Scan for the cell matching the given text and deliver its (x, y) coordinate at center. 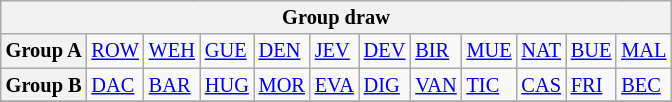
Group draw (336, 17)
DEV (385, 51)
EVA (334, 85)
DEN (282, 51)
JEV (334, 51)
MUE (490, 51)
BAR (172, 85)
BIR (436, 51)
MOR (282, 85)
DIG (385, 85)
BUE (591, 51)
NAT (542, 51)
Group B (44, 85)
CAS (542, 85)
WEH (172, 51)
Group A (44, 51)
VAN (436, 85)
TIC (490, 85)
FRI (591, 85)
ROW (116, 51)
BEC (644, 85)
DAC (116, 85)
GUE (227, 51)
MAL (644, 51)
HUG (227, 85)
